For the text-containing cell, return its midpoint in [x, y] coordinate format. 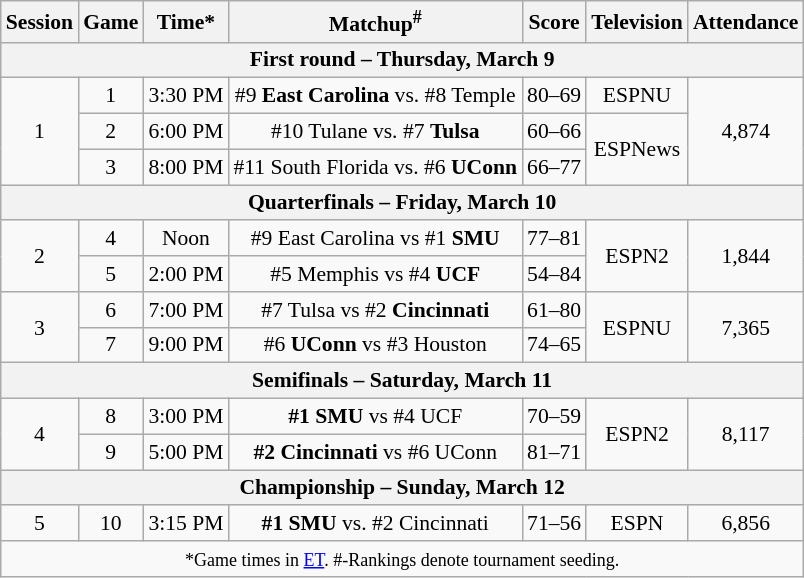
8,117 [746, 434]
9:00 PM [186, 345]
54–84 [554, 274]
ESPN [637, 524]
Attendance [746, 22]
9 [110, 452]
3:15 PM [186, 524]
Game [110, 22]
3:30 PM [186, 96]
#10 Tulane vs. #7 Tulsa [375, 132]
2:00 PM [186, 274]
5:00 PM [186, 452]
77–81 [554, 239]
First round – Thursday, March 9 [402, 60]
#1 SMU vs. #2 Cincinnati [375, 524]
3:00 PM [186, 417]
#11 South Florida vs. #6 UConn [375, 167]
#9 East Carolina vs. #8 Temple [375, 96]
60–66 [554, 132]
Semifinals – Saturday, March 11 [402, 381]
*Game times in ET. #-Rankings denote tournament seeding. [402, 559]
10 [110, 524]
Session [40, 22]
Noon [186, 239]
71–56 [554, 524]
81–71 [554, 452]
6 [110, 310]
#7 Tulsa vs #2 Cincinnati [375, 310]
Time* [186, 22]
6,856 [746, 524]
ESPNews [637, 150]
#1 SMU vs #4 UCF [375, 417]
#5 Memphis vs #4 UCF [375, 274]
1,844 [746, 256]
Matchup# [375, 22]
Championship – Sunday, March 12 [402, 488]
80–69 [554, 96]
74–65 [554, 345]
6:00 PM [186, 132]
8 [110, 417]
Television [637, 22]
8:00 PM [186, 167]
#9 East Carolina vs #1 SMU [375, 239]
66–77 [554, 167]
7 [110, 345]
#6 UConn vs #3 Houston [375, 345]
61–80 [554, 310]
Score [554, 22]
Quarterfinals – Friday, March 10 [402, 203]
70–59 [554, 417]
7:00 PM [186, 310]
#2 Cincinnati vs #6 UConn [375, 452]
7,365 [746, 328]
4,874 [746, 132]
